Capture the cell that displays the provided text and extract its (X, Y) central coordinate. 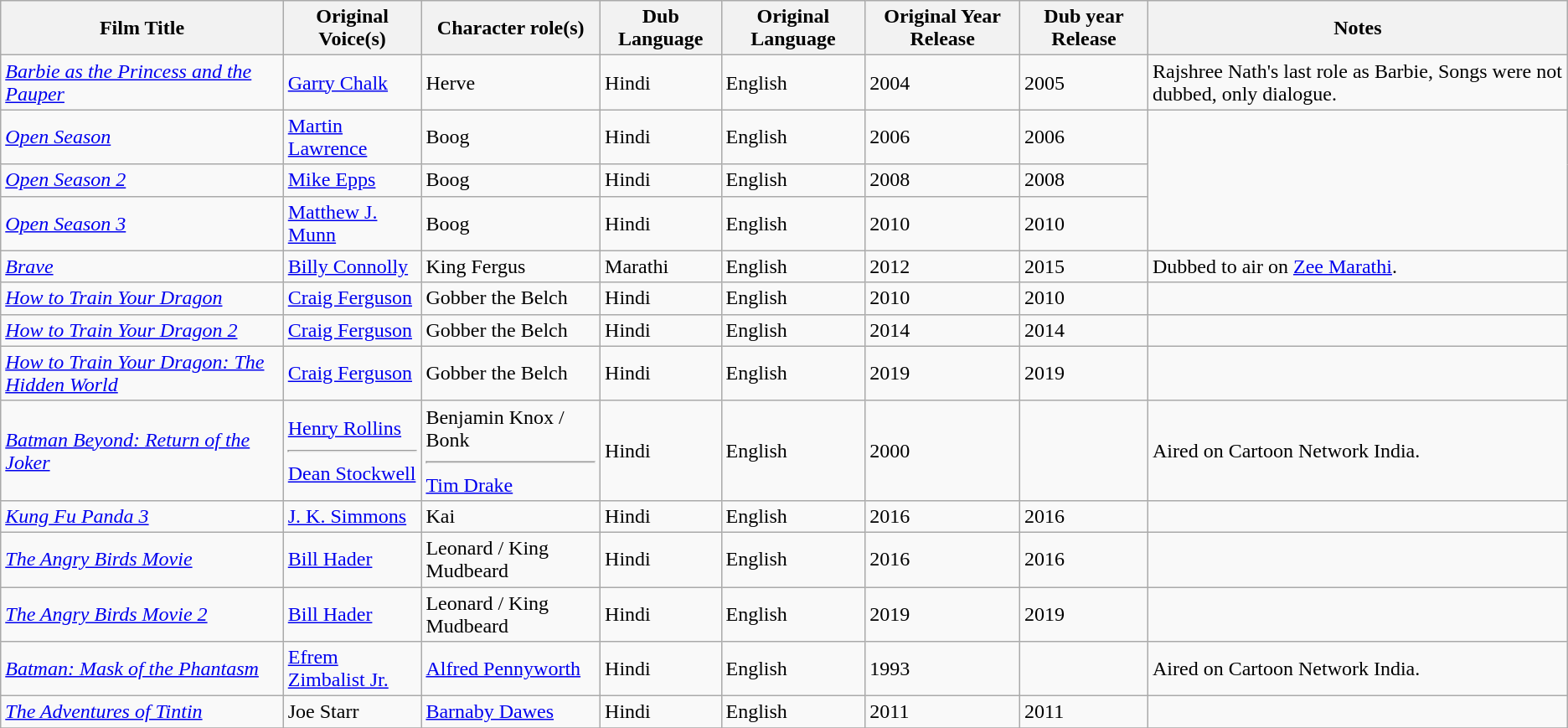
King Fergus (511, 266)
1993 (943, 669)
2005 (1084, 82)
Garry Chalk (352, 82)
The Angry Birds Movie (142, 560)
Rajshree Nath's last role as Barbie, Songs were not dubbed, only dialogue. (1357, 82)
Character role(s) (511, 28)
How to Train Your Dragon 2 (142, 330)
Open Season (142, 137)
Kung Fu Panda 3 (142, 516)
The Angry Birds Movie 2 (142, 613)
How to Train Your Dragon (142, 298)
Brave (142, 266)
Marathi (661, 266)
Batman Beyond: Return of the Joker (142, 451)
2000 (943, 451)
Henry Rollins Dean Stockwell (352, 451)
2004 (943, 82)
Efrem Zimbalist Jr. (352, 669)
Barnaby Dawes (511, 712)
How to Train Your Dragon: The Hidden World (142, 374)
The Adventures of Tintin (142, 712)
Original Voice(s) (352, 28)
Herve (511, 82)
Kai (511, 516)
Open Season 3 (142, 223)
Open Season 2 (142, 180)
2015 (1084, 266)
Barbie as the Princess and the Pauper (142, 82)
Batman: Mask of the Phantasm (142, 669)
Notes (1357, 28)
Film Title (142, 28)
Dub year Release (1084, 28)
Joe Starr (352, 712)
J. K. Simmons (352, 516)
Dubbed to air on Zee Marathi. (1357, 266)
Alfred Pennyworth (511, 669)
2012 (943, 266)
Original Year Release (943, 28)
Billy Connolly (352, 266)
Matthew J. Munn (352, 223)
Mike Epps (352, 180)
Benjamin Knox / Bonk Tim Drake (511, 451)
Martin Lawrence (352, 137)
Dub Language (661, 28)
Original Language (793, 28)
